Scan for the cell matching the given text and deliver its (X, Y) coordinate at center. 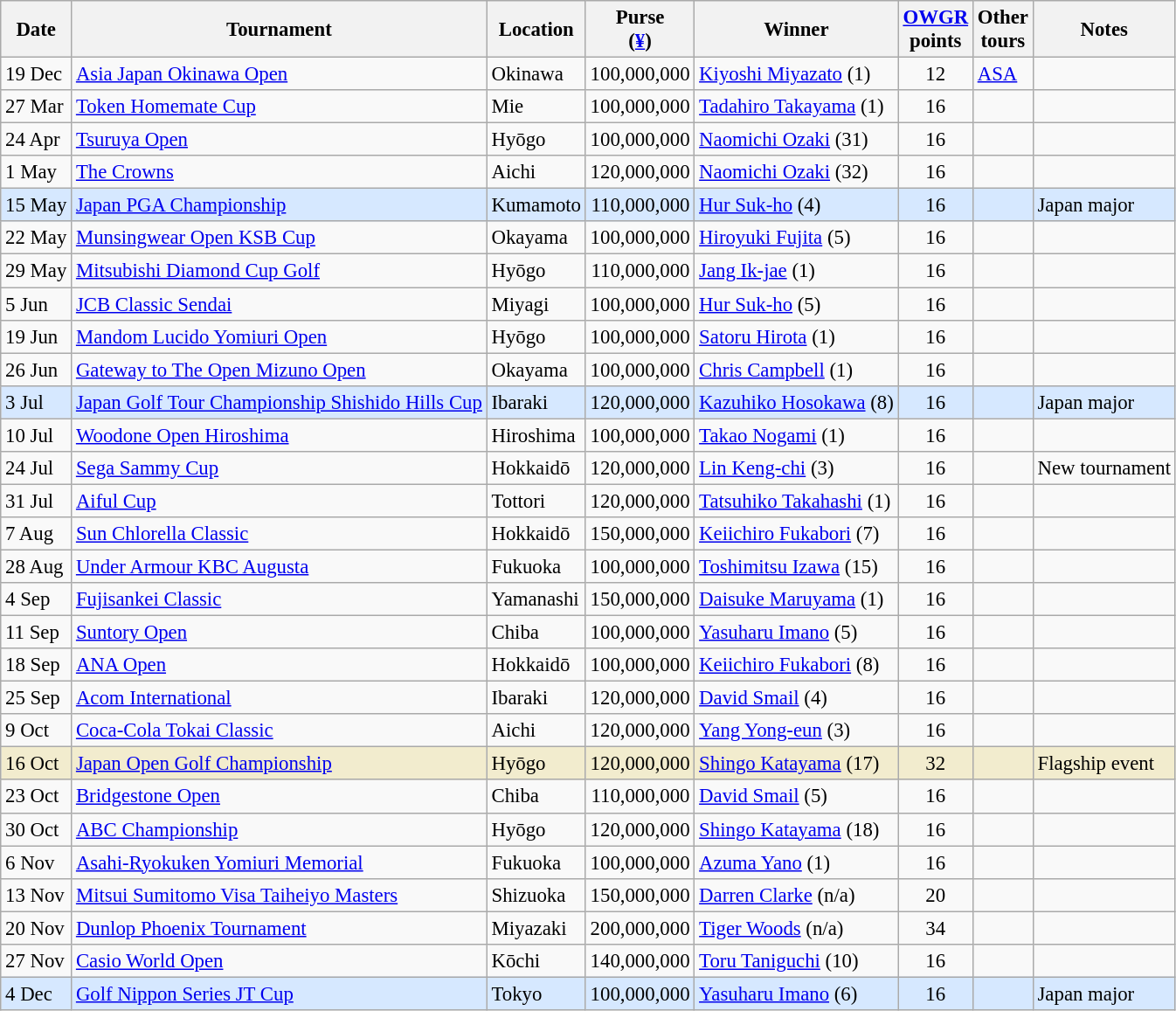
Keiichiro Fukabori (8) (797, 665)
12 (935, 74)
Dunlop Phoenix Tournament (280, 928)
Yasuharu Imano (6) (797, 994)
31 Jul (37, 501)
Toshimitsu Izawa (15) (797, 566)
Miyagi (536, 304)
19 Dec (37, 74)
Lin Keng-chi (3) (797, 468)
Suntory Open (280, 633)
32 (935, 764)
5 Jun (37, 304)
27 Nov (37, 961)
Tadahiro Takayama (1) (797, 107)
Naomichi Ozaki (31) (797, 140)
10 Jul (37, 435)
9 Oct (37, 731)
3 Jul (37, 402)
Okinawa (536, 74)
Azuma Yano (1) (797, 862)
Toru Taniguchi (10) (797, 961)
Yang Yong-eun (3) (797, 731)
29 May (37, 271)
19 Jun (37, 336)
Kumamoto (536, 205)
4 Dec (37, 994)
Naomichi Ozaki (32) (797, 172)
Aiful Cup (280, 501)
Coca-Cola Tokai Classic (280, 731)
200,000,000 (640, 928)
Miyazaki (536, 928)
Fujisankei Classic (280, 599)
OWGRpoints (935, 30)
Yamanashi (536, 599)
Bridgestone Open (280, 797)
Hiroshima (536, 435)
Yasuharu Imano (5) (797, 633)
18 Sep (37, 665)
Chris Campbell (1) (797, 370)
20 (935, 895)
Othertours (1003, 30)
20 Nov (37, 928)
13 Nov (37, 895)
ABC Championship (280, 829)
Golf Nippon Series JT Cup (280, 994)
Mitsubishi Diamond Cup Golf (280, 271)
Purse(¥) (640, 30)
Shizuoka (536, 895)
Acom International (280, 698)
Location (536, 30)
Takao Nogami (1) (797, 435)
Munsingwear Open KSB Cup (280, 239)
Asahi-Ryokuken Yomiuri Memorial (280, 862)
Token Homemate Cup (280, 107)
Jang Ik-jae (1) (797, 271)
Mie (536, 107)
Date (37, 30)
Tsuruya Open (280, 140)
Casio World Open (280, 961)
24 Jul (37, 468)
David Smail (4) (797, 698)
11 Sep (37, 633)
Sun Chlorella Classic (280, 534)
Flagship event (1104, 764)
24 Apr (37, 140)
Kiyoshi Miyazato (1) (797, 74)
Shingo Katayama (17) (797, 764)
Hur Suk-ho (5) (797, 304)
New tournament (1104, 468)
Under Armour KBC Augusta (280, 566)
Notes (1104, 30)
Darren Clarke (n/a) (797, 895)
Satoru Hirota (1) (797, 336)
Keiichiro Fukabori (7) (797, 534)
15 May (37, 205)
Hur Suk-ho (4) (797, 205)
Hiroyuki Fujita (5) (797, 239)
Kōchi (536, 961)
Japan Golf Tour Championship Shishido Hills Cup (280, 402)
Mandom Lucido Yomiuri Open (280, 336)
Tatsuhiko Takahashi (1) (797, 501)
Tiger Woods (n/a) (797, 928)
Shingo Katayama (18) (797, 829)
1 May (37, 172)
6 Nov (37, 862)
22 May (37, 239)
The Crowns (280, 172)
4 Sep (37, 599)
Japan PGA Championship (280, 205)
23 Oct (37, 797)
Winner (797, 30)
Woodone Open Hiroshima (280, 435)
Sega Sammy Cup (280, 468)
16 Oct (37, 764)
Kazuhiko Hosokawa (8) (797, 402)
Japan Open Golf Championship (280, 764)
27 Mar (37, 107)
Daisuke Maruyama (1) (797, 599)
34 (935, 928)
Tokyo (536, 994)
Tottori (536, 501)
28 Aug (37, 566)
Asia Japan Okinawa Open (280, 74)
Gateway to The Open Mizuno Open (280, 370)
David Smail (5) (797, 797)
7 Aug (37, 534)
ANA Open (280, 665)
140,000,000 (640, 961)
JCB Classic Sendai (280, 304)
Tournament (280, 30)
Mitsui Sumitomo Visa Taiheiyo Masters (280, 895)
25 Sep (37, 698)
ASA (1003, 74)
26 Jun (37, 370)
30 Oct (37, 829)
